Extract the [X, Y] coordinate from the center of the cell holding the provided text.  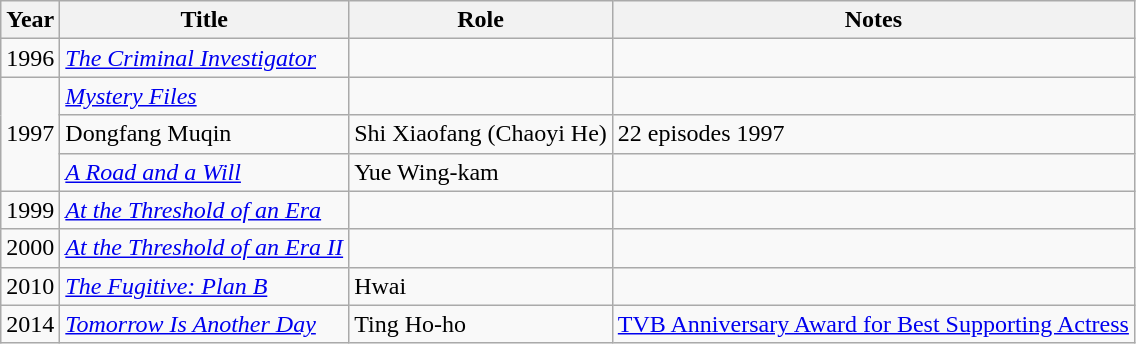
The Criminal Investigator [204, 58]
A Road and a Will [204, 172]
2014 [30, 324]
Ting Ho-ho [481, 324]
1996 [30, 58]
At the Threshold of an Era [204, 210]
2000 [30, 248]
Role [481, 20]
1999 [30, 210]
Mystery Files [204, 96]
Hwai [481, 286]
2010 [30, 286]
Title [204, 20]
Shi Xiaofang (Chaoyi He) [481, 134]
TVB Anniversary Award for Best Supporting Actress [873, 324]
Notes [873, 20]
22 episodes 1997 [873, 134]
Yue Wing-kam [481, 172]
Dongfang Muqin [204, 134]
Year [30, 20]
At the Threshold of an Era II [204, 248]
1997 [30, 134]
The Fugitive: Plan B [204, 286]
Tomorrow Is Another Day [204, 324]
